For the text-containing cell, return its midpoint in (x, y) coordinate format. 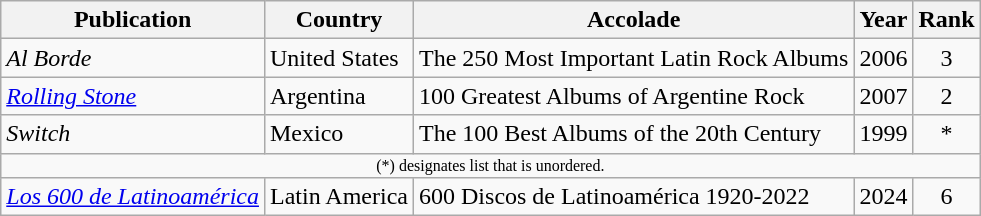
6 (946, 196)
Year (884, 20)
Al Borde (133, 58)
Switch (133, 134)
Rank (946, 20)
Los 600 de Latinoamérica (133, 196)
* (946, 134)
Publication (133, 20)
Rolling Stone (133, 96)
600 Discos de Latinoamérica 1920-2022 (634, 196)
The 100 Best Albums of the 20th Century (634, 134)
2024 (884, 196)
(*) designates list that is unordered. (490, 165)
The 250 Most Important Latin Rock Albums (634, 58)
2 (946, 96)
Latin America (338, 196)
Mexico (338, 134)
Accolade (634, 20)
2006 (884, 58)
3 (946, 58)
1999 (884, 134)
100 Greatest Albums of Argentine Rock (634, 96)
Country (338, 20)
Argentina (338, 96)
2007 (884, 96)
United States (338, 58)
